Detect which cell encompasses the target text, then output its (X, Y) center coordinate. 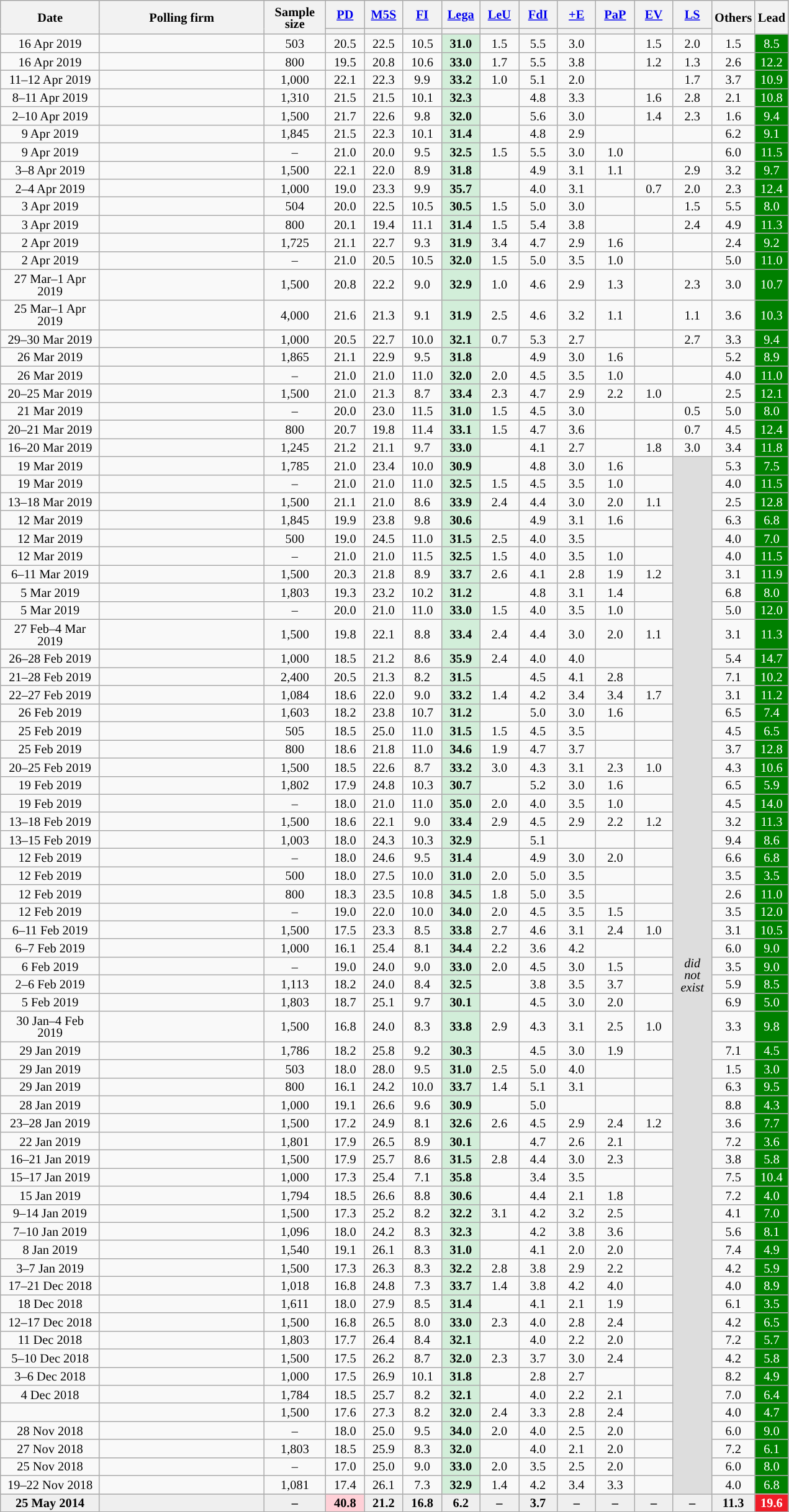
18 Dec 2018 (50, 1303)
26.4 (384, 1340)
20.1 (345, 225)
8 Jan 2019 (50, 1250)
20–21 Mar 2019 (50, 429)
16–20 Mar 2019 (50, 447)
20–25 Mar 2019 (50, 393)
20.7 (345, 429)
35.8 (461, 1176)
35.7 (461, 187)
13–15 Feb 2019 (50, 839)
M5S (384, 14)
19.3 (345, 592)
Lega (461, 14)
26.2 (384, 1358)
40.8 (345, 1503)
35.0 (461, 803)
35.9 (461, 658)
did not exist (692, 975)
1,794 (295, 1195)
11 Dec 2018 (50, 1340)
30.7 (461, 785)
13–18 Feb 2019 (50, 821)
1,018 (295, 1286)
16–21 Jan 2019 (50, 1159)
15–17 Jan 2019 (50, 1176)
34.4 (461, 948)
1,084 (295, 695)
1,081 (295, 1484)
23–28 Jan 2019 (50, 1123)
14.0 (772, 803)
1,802 (295, 785)
33.1 (461, 429)
24.6 (384, 857)
22.2 (384, 284)
23.4 (384, 465)
1,785 (295, 465)
1,784 (295, 1393)
14.7 (772, 658)
17.2 (345, 1123)
2,400 (295, 676)
25.9 (384, 1448)
1,540 (295, 1250)
23.2 (384, 592)
0.5 (692, 411)
3–8 Apr 2019 (50, 170)
11.9 (772, 573)
10.4 (772, 1176)
25 May 2014 (50, 1503)
6–11 Mar 2019 (50, 573)
19.6 (772, 1503)
LS (692, 14)
28 Jan 2019 (50, 1104)
21.6 (345, 315)
26.3 (384, 1267)
Date (50, 17)
12.1 (772, 393)
19.9 (345, 520)
30.5 (461, 206)
5 Feb 2019 (50, 1001)
27.9 (384, 1303)
21.7 (345, 115)
11.2 (772, 695)
17.7 (345, 1340)
23.5 (384, 893)
27.5 (384, 875)
18.7 (345, 1001)
Sample size (295, 17)
34.5 (461, 893)
9.6 (422, 1104)
11.4 (422, 429)
20–25 Feb 2019 (50, 767)
33.9 (461, 501)
1,003 (295, 839)
3–6 Dec 2018 (50, 1376)
1,096 (295, 1231)
2–4 Apr 2019 (50, 187)
6–11 Feb 2019 (50, 929)
32.6 (461, 1123)
1,245 (295, 447)
19.4 (384, 225)
18.3 (345, 893)
26 Feb 2019 (50, 712)
PD (345, 14)
28.0 (384, 1068)
20.3 (345, 573)
24.5 (384, 537)
4 Dec 2018 (50, 1393)
13–18 Mar 2019 (50, 501)
6.4 (772, 1393)
12.2 (772, 61)
22–27 Feb 2019 (50, 695)
1,801 (295, 1140)
8–11 Apr 2019 (50, 97)
11.8 (772, 447)
7–10 Jan 2019 (50, 1231)
15 Jan 2019 (50, 1195)
25.2 (384, 1214)
5.7 (772, 1340)
6.9 (733, 1001)
EV (654, 14)
1,310 (295, 97)
30 Jan–4 Feb 2019 (50, 1026)
Lead (772, 17)
34.6 (461, 748)
6.6 (733, 857)
25.1 (384, 1001)
LeU (499, 14)
27 Feb–4 Mar 2019 (50, 634)
6–7 Feb 2019 (50, 948)
3–7 Jan 2019 (50, 1267)
11–12 Apr 2019 (50, 79)
29–30 Mar 2019 (50, 339)
17.4 (345, 1484)
1,865 (295, 356)
FdI (538, 14)
1,611 (295, 1303)
19.5 (345, 61)
12–17 Dec 2018 (50, 1322)
2–10 Apr 2019 (50, 115)
27.3 (384, 1412)
Polling firm (181, 17)
6 Feb 2019 (50, 965)
2–6 Feb 2019 (50, 984)
FI (422, 14)
24.9 (384, 1123)
25 Nov 2018 (50, 1467)
26.9 (384, 1376)
4,000 (295, 315)
9.3 (422, 242)
21 Mar 2019 (50, 411)
22.9 (384, 356)
25.8 (384, 1050)
505 (295, 731)
25 Mar–1 Apr 2019 (50, 315)
504 (295, 206)
24.3 (384, 839)
5–10 Dec 2018 (50, 1358)
17.6 (345, 1412)
17–21 Dec 2018 (50, 1286)
27 Mar–1 Apr 2019 (50, 284)
1,113 (295, 984)
23.0 (384, 411)
11.1 (422, 225)
19–22 Nov 2018 (50, 1484)
17.0 (345, 1467)
Others (733, 17)
PaP (615, 14)
26–28 Feb 2019 (50, 658)
9–14 Jan 2019 (50, 1214)
1,725 (295, 242)
27 Nov 2018 (50, 1448)
10.9 (772, 79)
+E (577, 14)
30.3 (461, 1050)
21–28 Feb 2019 (50, 676)
1,603 (295, 712)
1,786 (295, 1050)
28 Nov 2018 (50, 1431)
22 Jan 2019 (50, 1140)
7.7 (772, 1123)
